Locate the cell with the specified text and output its [x, y] center coordinate. 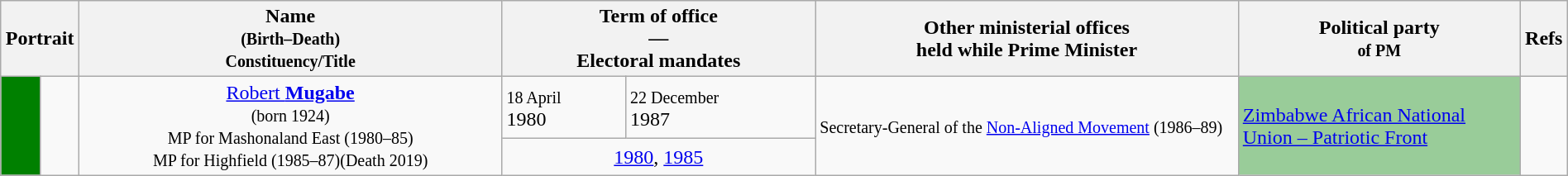
Portrait [40, 39]
Other ministerial officesheld while Prime Minister [1027, 39]
Political partyof PM [1379, 39]
Robert Mugabe(born 1924)MP for Mashonaland East (1980–85)MP for Highfield (1985–87)(Death 2019) [290, 126]
18 April1980 [564, 107]
Secretary-General of the Non-Aligned Movement (1986–89) [1027, 126]
1980, 1985 [658, 157]
Zimbabwe African National Union – Patriotic Front [1379, 126]
Name(Birth–Death)Constituency/Title [290, 39]
22 December1987 [721, 107]
Refs [1543, 39]
Term of office—Electoral mandates [658, 39]
